Search for the cell housing the specified text and yield its [X, Y] center coordinate. 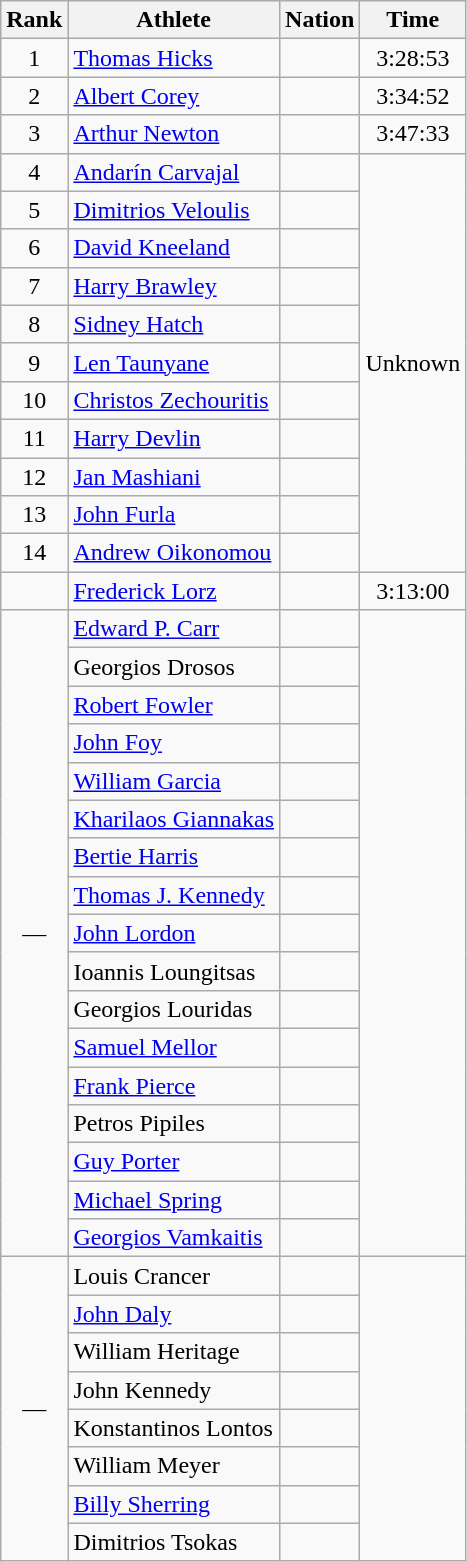
Georgios Vamkaitis [174, 1238]
Georgios Louridas [174, 1009]
Athlete [174, 20]
John Daly [174, 1314]
13 [34, 515]
14 [34, 553]
9 [34, 362]
Frederick Lorz [174, 591]
John Foy [174, 743]
Bertie Harris [174, 857]
Sidney Hatch [174, 324]
Nation [320, 20]
Arthur Newton [174, 134]
Ioannis Loungitsas [174, 971]
Billy Sherring [174, 1504]
Dimitrios Tsokas [174, 1542]
3:28:53 [413, 58]
Guy Porter [174, 1162]
William Garcia [174, 781]
5 [34, 210]
John Lordon [174, 933]
3:47:33 [413, 134]
12 [34, 477]
3 [34, 134]
Kharilaos Giannakas [174, 819]
Thomas J. Kennedy [174, 895]
11 [34, 438]
John Furla [174, 515]
6 [34, 248]
Samuel Mellor [174, 1047]
Albert Corey [174, 96]
Rank [34, 20]
1 [34, 58]
3:13:00 [413, 591]
3:34:52 [413, 96]
William Meyer [174, 1466]
Edward P. Carr [174, 629]
2 [34, 96]
4 [34, 172]
Petros Pipiles [174, 1124]
Thomas Hicks [174, 58]
Louis Crancer [174, 1276]
10 [34, 400]
Frank Pierce [174, 1085]
Dimitrios Veloulis [174, 210]
Harry Devlin [174, 438]
Andrew Oikonomou [174, 553]
Georgios Drosos [174, 667]
Len Taunyane [174, 362]
Christos Zechouritis [174, 400]
Unknown [413, 362]
Jan Mashiani [174, 477]
7 [34, 286]
Robert Fowler [174, 705]
Harry Brawley [174, 286]
John Kennedy [174, 1390]
Andarín Carvajal [174, 172]
Time [413, 20]
8 [34, 324]
William Heritage [174, 1352]
Konstantinos Lontos [174, 1428]
David Kneeland [174, 248]
Michael Spring [174, 1200]
